From the cell containing the given text, extract its center point as (x, y) coordinate. 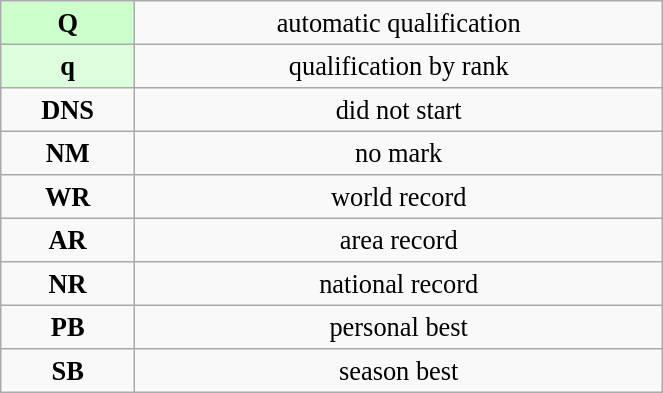
did not start (399, 109)
PB (68, 327)
personal best (399, 327)
no mark (399, 153)
NM (68, 153)
qualification by rank (399, 66)
Q (68, 22)
automatic qualification (399, 22)
q (68, 66)
world record (399, 197)
area record (399, 240)
season best (399, 371)
SB (68, 371)
national record (399, 284)
AR (68, 240)
DNS (68, 109)
NR (68, 284)
WR (68, 197)
